From the cell containing the given text, extract its center point as (x, y) coordinate. 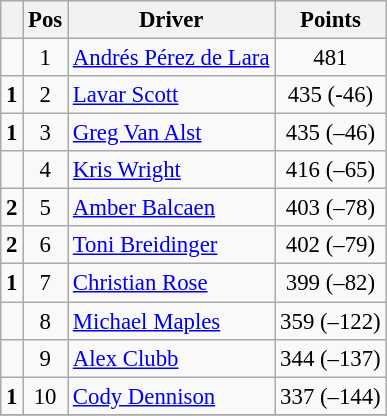
403 (–78) (330, 208)
359 (–122) (330, 321)
8 (46, 321)
Amber Balcaen (172, 208)
6 (46, 245)
Driver (172, 20)
5 (46, 208)
4 (46, 170)
9 (46, 358)
Lavar Scott (172, 95)
Pos (46, 20)
344 (–137) (330, 358)
Kris Wright (172, 170)
337 (–144) (330, 396)
481 (330, 58)
Christian Rose (172, 283)
Andrés Pérez de Lara (172, 58)
402 (–79) (330, 245)
Toni Breidinger (172, 245)
Points (330, 20)
7 (46, 283)
Alex Clubb (172, 358)
399 (–82) (330, 283)
3 (46, 133)
Cody Dennison (172, 396)
435 (-46) (330, 95)
Michael Maples (172, 321)
416 (–65) (330, 170)
10 (46, 396)
Greg Van Alst (172, 133)
435 (–46) (330, 133)
